Pinpoint the cell where the given text exists, returning its (x, y) midpoint coordinate. 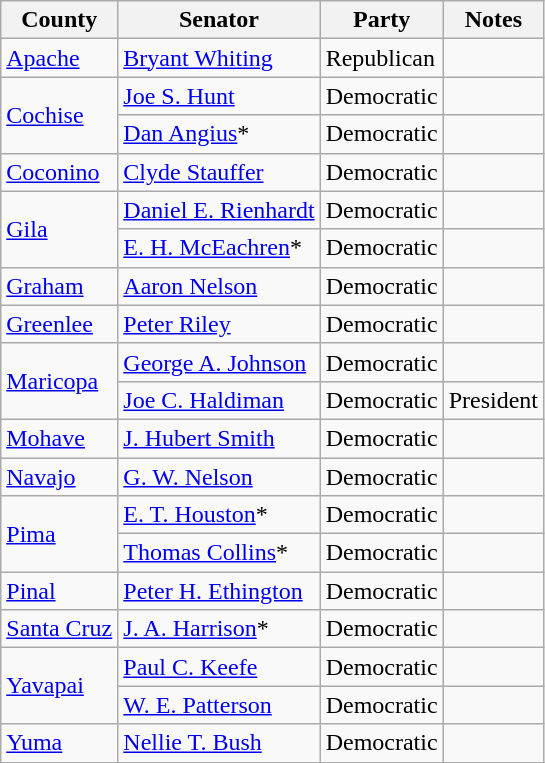
Pima (60, 534)
Notes (493, 20)
Bryant Whiting (219, 58)
Pinal (60, 591)
Aaron Nelson (219, 286)
J. Hubert Smith (219, 438)
Nellie T. Bush (219, 743)
George A. Johnson (219, 362)
County (60, 20)
Joe C. Haldiman (219, 400)
E. H. McEachren* (219, 248)
Greenlee (60, 324)
President (493, 400)
Joe S. Hunt (219, 96)
Maricopa (60, 381)
Dan Angius* (219, 134)
Coconino (60, 172)
J. A. Harrison* (219, 629)
Clyde Stauffer (219, 172)
Republican (382, 58)
W. E. Patterson (219, 705)
Party (382, 20)
Gila (60, 229)
Apache (60, 58)
Graham (60, 286)
Thomas Collins* (219, 553)
Santa Cruz (60, 629)
Yuma (60, 743)
Navajo (60, 477)
Peter H. Ethington (219, 591)
Daniel E. Rienhardt (219, 210)
Yavapai (60, 686)
E. T. Houston* (219, 515)
Cochise (60, 115)
Peter Riley (219, 324)
G. W. Nelson (219, 477)
Mohave (60, 438)
Paul C. Keefe (219, 667)
Senator (219, 20)
